Provide the (x, y) coordinate of the cell's center where the given text is located.  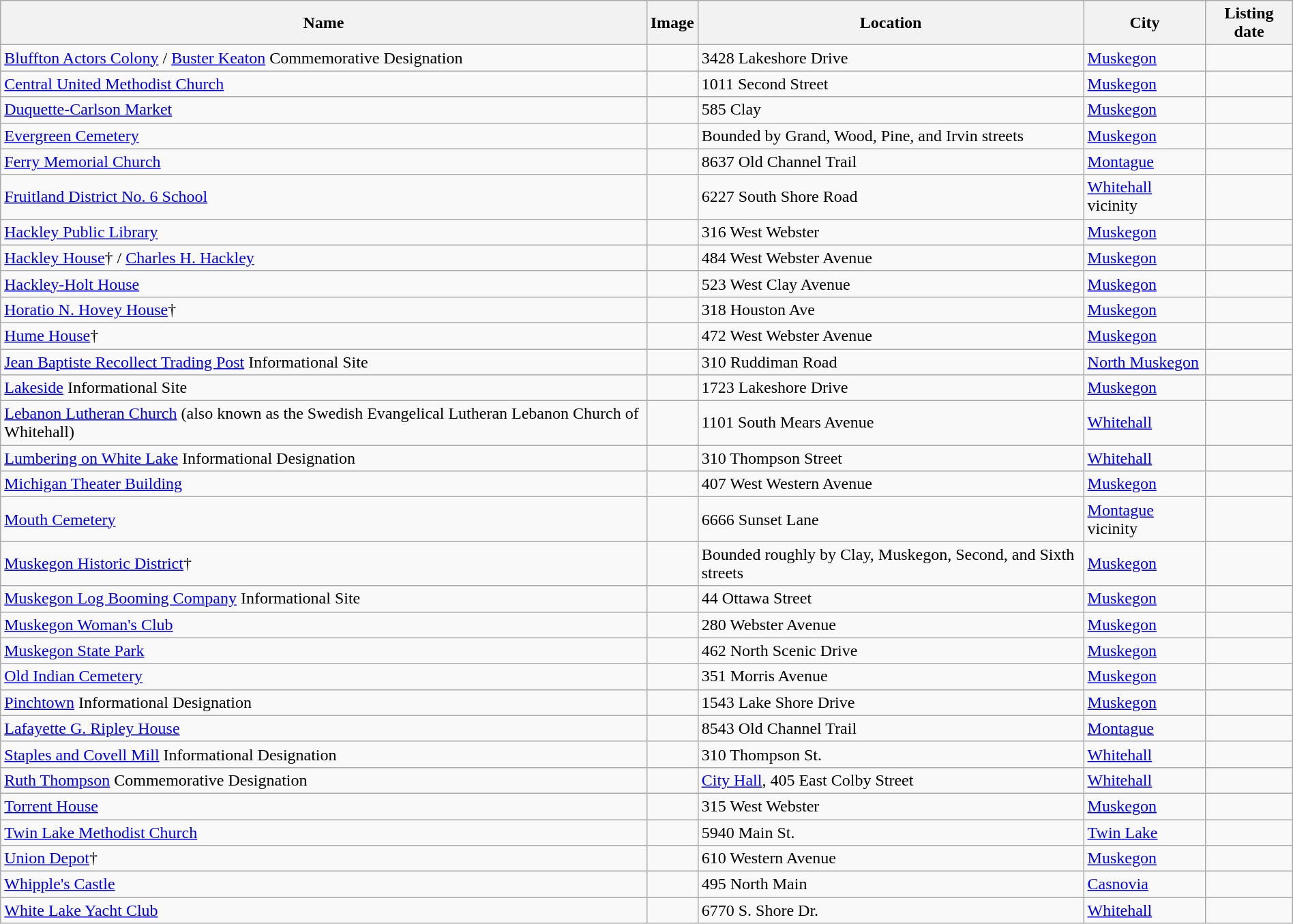
Lebanon Lutheran Church (also known as the Swedish Evangelical Lutheran Lebanon Church of Whitehall) (323, 423)
Whipple's Castle (323, 884)
407 West Western Avenue (891, 484)
316 West Webster (891, 232)
310 Thompson St. (891, 754)
Duquette-Carlson Market (323, 110)
280 Webster Avenue (891, 625)
585 Clay (891, 110)
Staples and Covell Mill Informational Designation (323, 754)
Jean Baptiste Recollect Trading Post Informational Site (323, 362)
Hume House† (323, 336)
Horatio N. Hovey House† (323, 310)
Ruth Thompson Commemorative Designation (323, 780)
Muskegon State Park (323, 651)
Bounded roughly by Clay, Muskegon, Second, and Sixth streets (891, 563)
Bounded by Grand, Wood, Pine, and Irvin streets (891, 136)
8637 Old Channel Trail (891, 162)
Old Indian Cemetery (323, 676)
Hackley Public Library (323, 232)
6227 South Shore Road (891, 196)
Torrent House (323, 806)
Lumbering on White Lake Informational Designation (323, 458)
Twin Lake Methodist Church (323, 833)
6770 S. Shore Dr. (891, 910)
Lakeside Informational Site (323, 388)
Twin Lake (1144, 833)
1011 Second Street (891, 84)
Muskegon Historic District† (323, 563)
1101 South Mears Avenue (891, 423)
472 West Webster Avenue (891, 336)
Union Depot† (323, 859)
Hackley House† / Charles H. Hackley (323, 258)
Pinchtown Informational Designation (323, 702)
495 North Main (891, 884)
523 West Clay Avenue (891, 284)
318 Houston Ave (891, 310)
Casnovia (1144, 884)
Lafayette G. Ripley House (323, 728)
44 Ottawa Street (891, 599)
Michigan Theater Building (323, 484)
Evergreen Cemetery (323, 136)
1543 Lake Shore Drive (891, 702)
1723 Lakeshore Drive (891, 388)
White Lake Yacht Club (323, 910)
Name (323, 23)
5940 Main St. (891, 833)
Bluffton Actors Colony / Buster Keaton Commemorative Designation (323, 58)
462 North Scenic Drive (891, 651)
3428 Lakeshore Drive (891, 58)
6666 Sunset Lane (891, 520)
8543 Old Channel Trail (891, 728)
310 Thompson Street (891, 458)
Whitehall vicinity (1144, 196)
Muskegon Log Booming Company Informational Site (323, 599)
310 Ruddiman Road (891, 362)
315 West Webster (891, 806)
Muskegon Woman's Club (323, 625)
Listing date (1249, 23)
City (1144, 23)
Location (891, 23)
City Hall, 405 East Colby Street (891, 780)
610 Western Avenue (891, 859)
North Muskegon (1144, 362)
484 West Webster Avenue (891, 258)
Central United Methodist Church (323, 84)
Montague vicinity (1144, 520)
Hackley-Holt House (323, 284)
Ferry Memorial Church (323, 162)
Mouth Cemetery (323, 520)
351 Morris Avenue (891, 676)
Fruitland District No. 6 School (323, 196)
Image (672, 23)
